Determine the [x, y] coordinate at the center of the cell enclosing the given text.  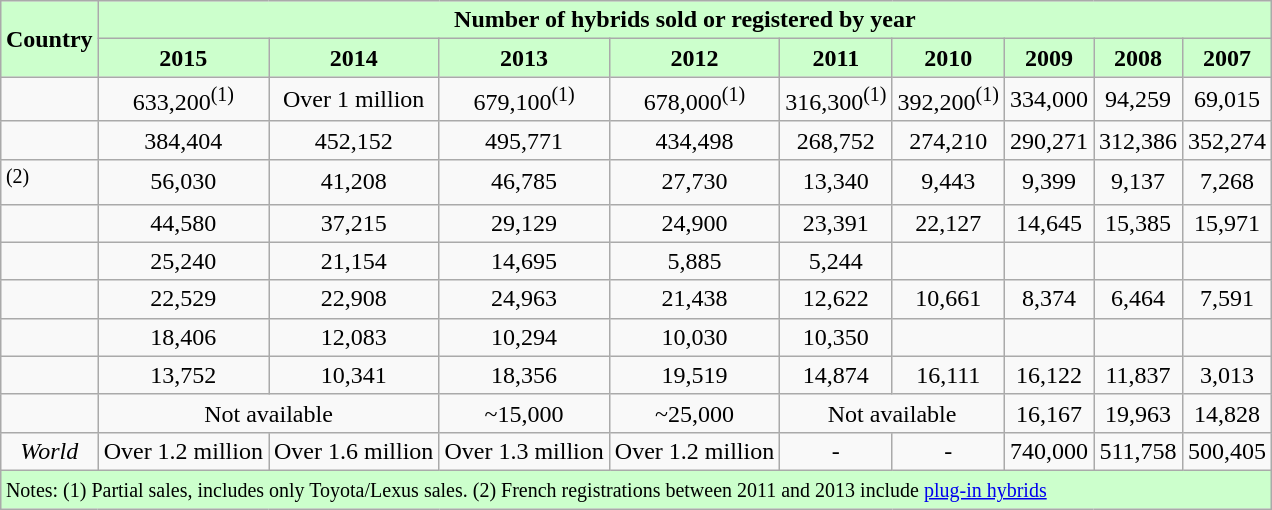
16,122 [1048, 375]
316,300(1) [836, 100]
Country [49, 39]
Number of hybrids sold or registered by year [685, 20]
Over 1 million [353, 100]
Over 1.3 million [524, 451]
10,294 [524, 337]
9,137 [1138, 182]
3,013 [1228, 375]
41,208 [353, 182]
~25,000 [694, 413]
44,580 [183, 223]
16,167 [1048, 413]
2015 [183, 58]
678,000(1) [694, 100]
24,900 [694, 223]
452,152 [353, 140]
25,240 [183, 261]
19,963 [1138, 413]
633,200(1) [183, 100]
37,215 [353, 223]
392,200(1) [948, 100]
14,828 [1228, 413]
21,438 [694, 299]
274,210 [948, 140]
56,030 [183, 182]
384,404 [183, 140]
24,963 [524, 299]
434,498 [694, 140]
Notes: (1) Partial sales, includes only Toyota/Lexus sales. (2) French registrations between 2011 and 2013 include plug-in hybrids [636, 489]
19,519 [694, 375]
10,030 [694, 337]
8,374 [1048, 299]
10,661 [948, 299]
22,127 [948, 223]
10,350 [836, 337]
2010 [948, 58]
18,356 [524, 375]
7,591 [1228, 299]
2014 [353, 58]
2011 [836, 58]
334,000 [1048, 100]
2012 [694, 58]
6,464 [1138, 299]
679,100(1) [524, 100]
7,268 [1228, 182]
(2) [49, 182]
511,758 [1138, 451]
13,340 [836, 182]
Over 1.6 million [353, 451]
World [49, 451]
18,406 [183, 337]
23,391 [836, 223]
268,752 [836, 140]
12,622 [836, 299]
500,405 [1228, 451]
740,000 [1048, 451]
69,015 [1228, 100]
2009 [1048, 58]
15,385 [1138, 223]
~15,000 [524, 413]
27,730 [694, 182]
14,874 [836, 375]
9,399 [1048, 182]
11,837 [1138, 375]
22,908 [353, 299]
21,154 [353, 261]
13,752 [183, 375]
14,695 [524, 261]
94,259 [1138, 100]
5,885 [694, 261]
46,785 [524, 182]
14,645 [1048, 223]
12,083 [353, 337]
5,244 [836, 261]
312,386 [1138, 140]
2013 [524, 58]
495,771 [524, 140]
22,529 [183, 299]
2008 [1138, 58]
2007 [1228, 58]
352,274 [1228, 140]
290,271 [1048, 140]
15,971 [1228, 223]
29,129 [524, 223]
9,443 [948, 182]
16,111 [948, 375]
10,341 [353, 375]
